Return the [X, Y] coordinate for the center point of the cell that contains the specified text.  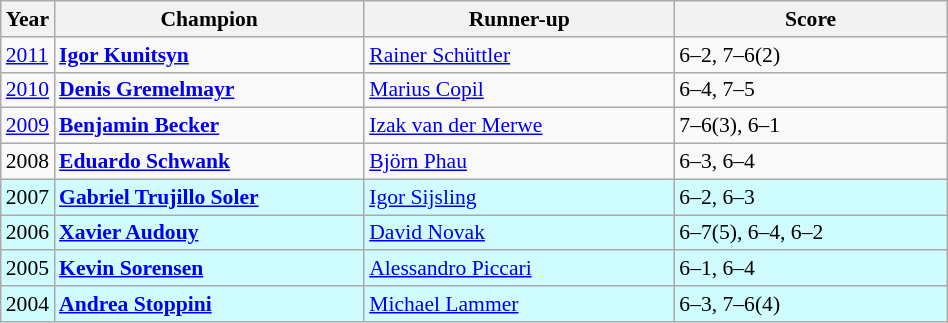
Michael Lammer [519, 304]
Benjamin Becker [209, 126]
2004 [28, 304]
Björn Phau [519, 162]
Kevin Sorensen [209, 269]
Runner-up [519, 19]
2006 [28, 233]
Izak van der Merwe [519, 126]
Xavier Audouy [209, 233]
2007 [28, 197]
Andrea Stoppini [209, 304]
Marius Copil [519, 90]
6–1, 6–4 [810, 269]
6–2, 7–6(2) [810, 55]
2005 [28, 269]
Igor Kunitsyn [209, 55]
6–3, 6–4 [810, 162]
Gabriel Trujillo Soler [209, 197]
6–4, 7–5 [810, 90]
2010 [28, 90]
Eduardo Schwank [209, 162]
2011 [28, 55]
Rainer Schüttler [519, 55]
6–3, 7–6(4) [810, 304]
7–6(3), 6–1 [810, 126]
2009 [28, 126]
Champion [209, 19]
2008 [28, 162]
Igor Sijsling [519, 197]
David Novak [519, 233]
6–7(5), 6–4, 6–2 [810, 233]
Score [810, 19]
Alessandro Piccari [519, 269]
6–2, 6–3 [810, 197]
Year [28, 19]
Denis Gremelmayr [209, 90]
